For the text-containing cell, return its midpoint in (x, y) coordinate format. 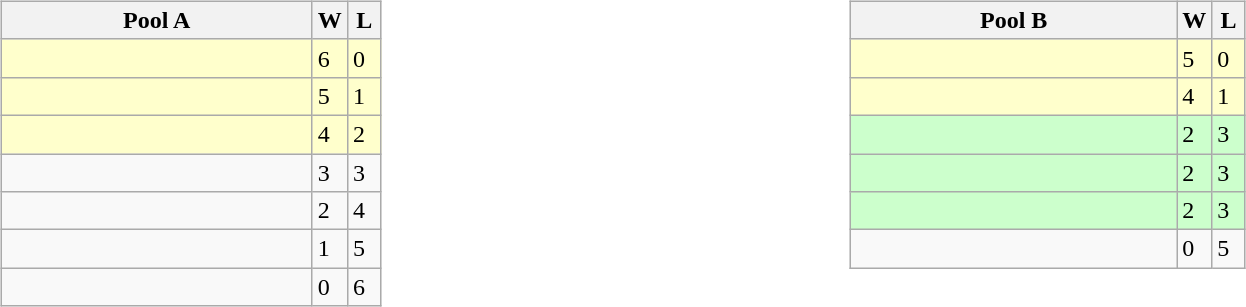
Pool A (156, 20)
Pool B (1014, 20)
